For the text-containing cell, return its midpoint in (X, Y) coordinate format. 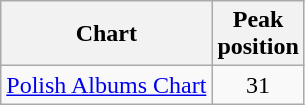
Chart (106, 34)
Peakposition (258, 34)
31 (258, 85)
Polish Albums Chart (106, 85)
